Provide the [x, y] coordinate of the cell's center where the given text is located.  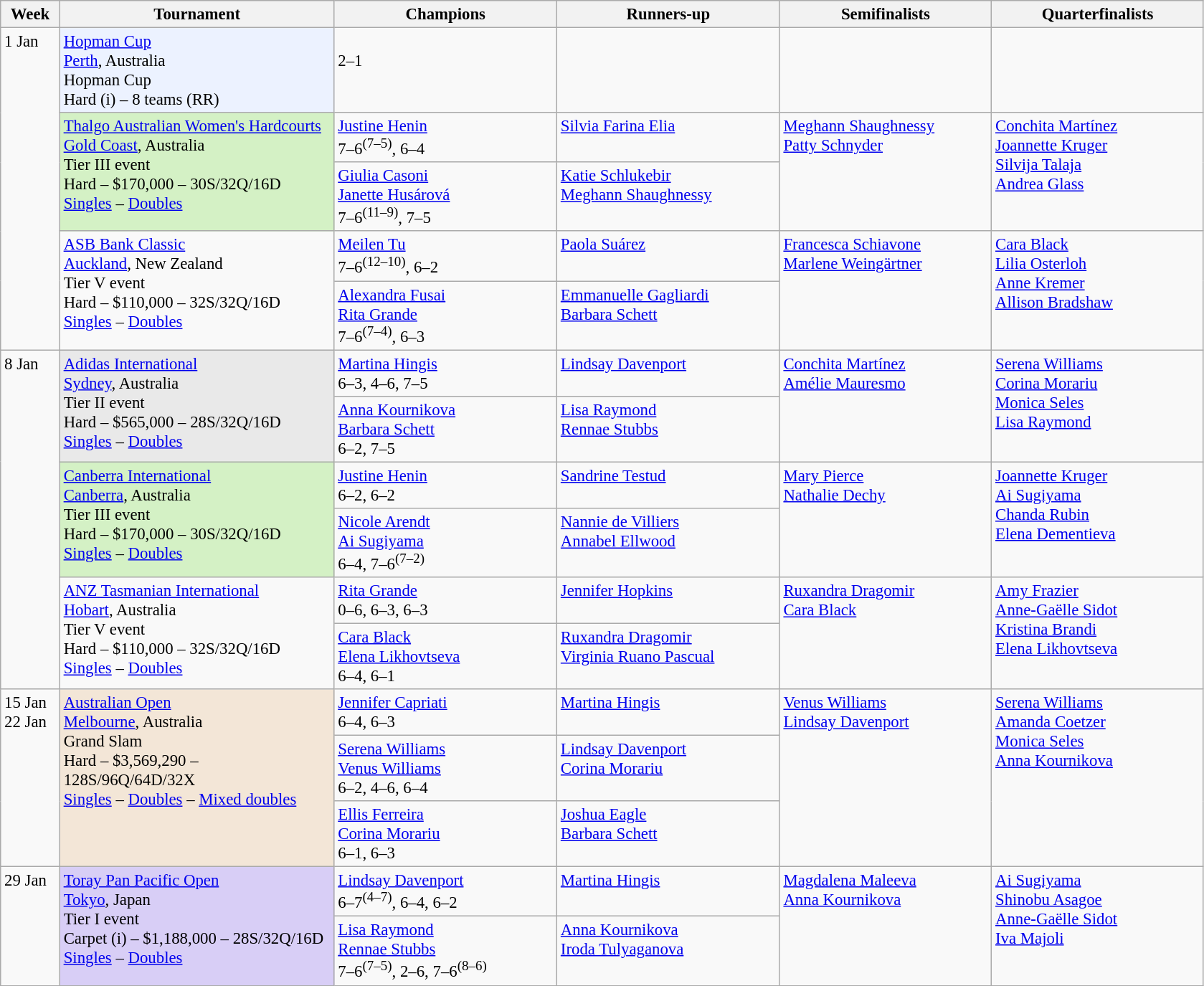
Australian Open Melbourne, Australia Grand SlamHard – $3,569,290 – 128S/96Q/64D/32XSingles – Doubles – Mixed doubles [196, 778]
Week [30, 14]
Adidas International Sydney, Australia Tier II event Hard – $565,000 – 28S/32Q/16DSingles – Doubles [196, 406]
Giulia Casoni Janette Husárová 7–6(11–9), 7–5 [446, 196]
8 Jan [30, 519]
Meghann Shaughnessy Patty Schnyder [886, 172]
Ellis Ferreira Corina Morariu 6–1, 6–3 [446, 834]
Amy Frazier Anne-Gaëlle Sidot Kristina Brandi Elena Likhovtseva [1098, 633]
Martina Hingis 6–3, 4–6, 7–5 [446, 373]
Serena Williams Venus Williams 6–2, 4–6, 6–4 [446, 769]
Canberra International Canberra, Australia Tier III event Hard – $170,000 – 30S/32Q/16DSingles – Doubles [196, 519]
1 Jan [30, 189]
Justine Henin 6–2, 6–2 [446, 485]
Ruxandra Dragomir Cara Black [886, 633]
Serena Williams Corina Morariu Monica Seles Lisa Raymond [1098, 406]
Thalgo Australian Women's Hardcourts Gold Coast, Australia Tier III event Hard – $170,000 – 30S/32Q/16DSingles – Doubles [196, 172]
Joannette Kruger Ai Sugiyama Chanda Rubin Elena Dementieva [1098, 519]
Francesca Schiavone Marlene Weingärtner [886, 290]
2–1 [446, 70]
Alexandra Fusai Rita Grande 7–6(7–4), 6–3 [446, 316]
Conchita Martínez Amélie Mauresmo [886, 406]
Venus Williams Lindsay Davenport [886, 778]
Quarterfinalists [1098, 14]
Semifinalists [886, 14]
Conchita Martínez Joannette Kruger Silvija Talaja Andrea Glass [1098, 172]
Paola Suárez [668, 255]
Toray Pan Pacific Open Tokyo, Japan Tier I event Carpet (i) – $1,188,000 – 28S/32Q/16DSingles – Doubles [196, 926]
Lindsay Davenport [668, 373]
Lisa Raymond Rennae Stubbs [668, 429]
Mary Pierce Nathalie Dechy [886, 519]
Rita Grande 0–6, 6–3, 6–3 [446, 601]
Silvia Farina Elia [668, 138]
29 Jan [30, 926]
Serena Williams Amanda Coetzer Monica Seles Anna Kournikova [1098, 778]
Justine Henin 7–6(7–5), 6–4 [446, 138]
ASB Bank Classic Auckland, New Zealand Tier V eventHard – $110,000 – 32S/32Q/16DSingles – Doubles [196, 290]
Lindsay Davenport 6–7(4–7), 6–4, 6–2 [446, 892]
Hopman Cup Perth, AustraliaHopman Cup Hard (i) – 8 teams (RR) [196, 70]
Anna Kournikova Iroda Tulyaganova [668, 951]
Ai Sugiyama Shinobu Asagoe Anne-Gaëlle Sidot Iva Majoli [1098, 926]
Jennifer Capriati 6–4, 6–3 [446, 713]
Lindsay Davenport Corina Morariu [668, 769]
Anna Kournikova Barbara Schett 6–2, 7–5 [446, 429]
Meilen Tu 7–6(12–10), 6–2 [446, 255]
Emmanuelle Gagliardi Barbara Schett [668, 316]
Jennifer Hopkins [668, 601]
15 Jan22 Jan [30, 778]
Champions [446, 14]
Cara Black Lilia Osterloh Anne Kremer Allison Bradshaw [1098, 290]
Runners-up [668, 14]
Joshua Eagle Barbara Schett [668, 834]
ANZ Tasmanian International Hobart, Australia Tier V event Hard – $110,000 – 32S/32Q/16DSingles – Doubles [196, 633]
Tournament [196, 14]
Magdalena Maleeva Anna Kournikova [886, 926]
Nicole Arendt Ai Sugiyama 6–4, 7–6(7–2) [446, 543]
Ruxandra Dragomir Virginia Ruano Pascual [668, 656]
Nannie de Villiers Annabel Ellwood [668, 543]
Katie Schlukebir Meghann Shaughnessy [668, 196]
Sandrine Testud [668, 485]
Cara Black Elena Likhovtseva 6–4, 6–1 [446, 656]
Lisa Raymond Rennae Stubbs 7–6(7–5), 2–6, 7–6(8–6) [446, 951]
